From the cell containing the given text, extract its center point as [X, Y] coordinate. 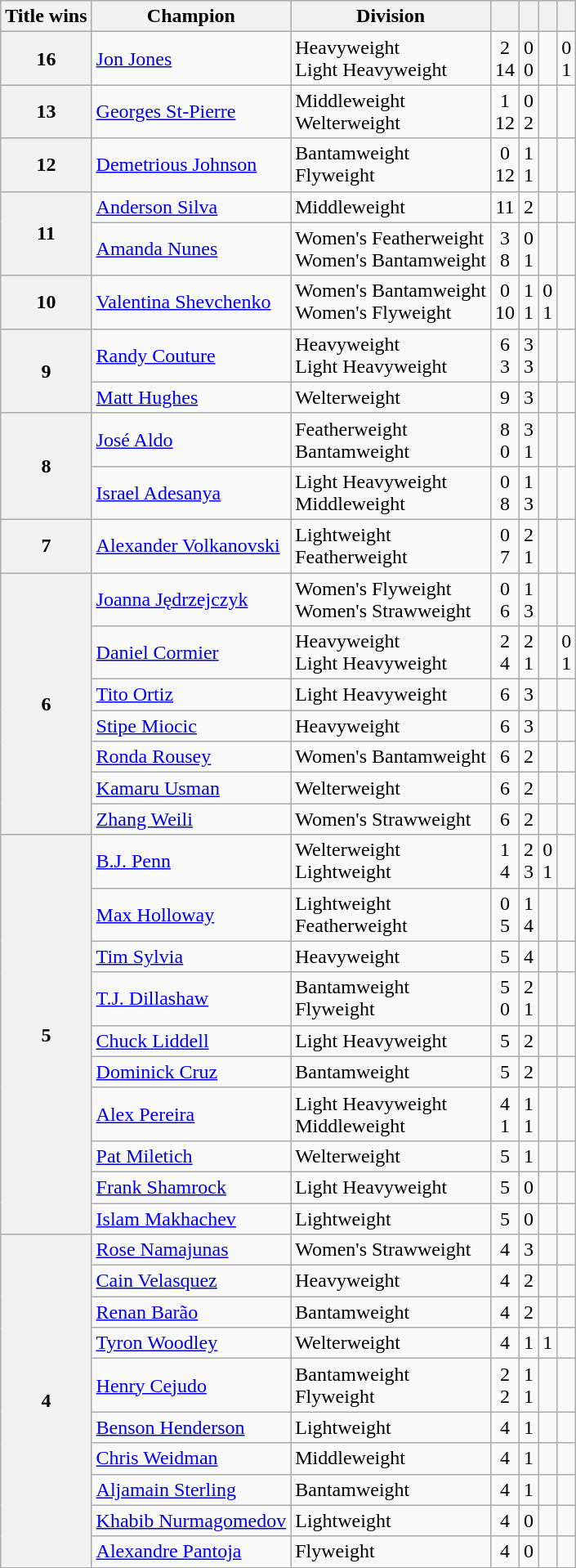
Henry Cejudo [191, 1385]
Alexandre Pantoja [191, 1552]
Women's FeatherweightWomen's Bantamweight [391, 249]
Rose Namajunas [191, 1250]
33 [529, 355]
112 [505, 111]
Islam Makhachev [191, 1219]
WelterweightLightweight [391, 862]
Zhang Weili [191, 819]
Alexander Volkanovski [191, 546]
Amanda Nunes [191, 249]
Women's BantamweightWomen's Flyweight [391, 302]
38 [505, 249]
Cain Velasquez [191, 1281]
12 [46, 165]
Anderson Silva [191, 207]
B.J. Penn [191, 862]
Tyron Woodley [191, 1343]
012 [505, 165]
Valentina Shevchenko [191, 302]
00 [529, 59]
Dominick Cruz [191, 1072]
Kamaru Usman [191, 788]
Chris Weidman [191, 1458]
8 [46, 466]
06 [505, 598]
Women's Bantamweight [391, 757]
010 [505, 302]
Israel Adesanya [191, 492]
Daniel Cormier [191, 652]
Women's FlyweightWomen's Strawweight [391, 598]
Khabib Nurmagomedov [191, 1521]
Pat Miletich [191, 1156]
Renan Barão [191, 1312]
Ronda Rousey [191, 757]
7 [46, 546]
80 [505, 440]
16 [46, 59]
214 [505, 59]
63 [505, 355]
Title wins [46, 16]
Benson Henderson [191, 1427]
Stipe Miocic [191, 726]
05 [505, 914]
Demetrious Johnson [191, 165]
Max Holloway [191, 914]
10 [46, 302]
FeatherweightBantamweight [391, 440]
Joanna Jędrzejczyk [191, 598]
T.J. Dillashaw [191, 999]
Champion [191, 16]
Randy Couture [191, 355]
Frank Shamrock [191, 1187]
07 [505, 546]
24 [505, 652]
50 [505, 999]
José Aldo [191, 440]
31 [529, 440]
Alex Pereira [191, 1113]
Tim Sylvia [191, 956]
Division [391, 16]
Georges St-Pierre [191, 111]
Aljamain Sterling [191, 1490]
41 [505, 1113]
Chuck Liddell [191, 1041]
Flyweight [391, 1552]
Jon Jones [191, 59]
Tito Ortiz [191, 695]
22 [505, 1385]
MiddleweightWelterweight [391, 111]
Matt Hughes [191, 397]
08 [505, 492]
23 [529, 862]
02 [529, 111]
